Output the [X, Y] coordinate of the center of the cell containing the given text.  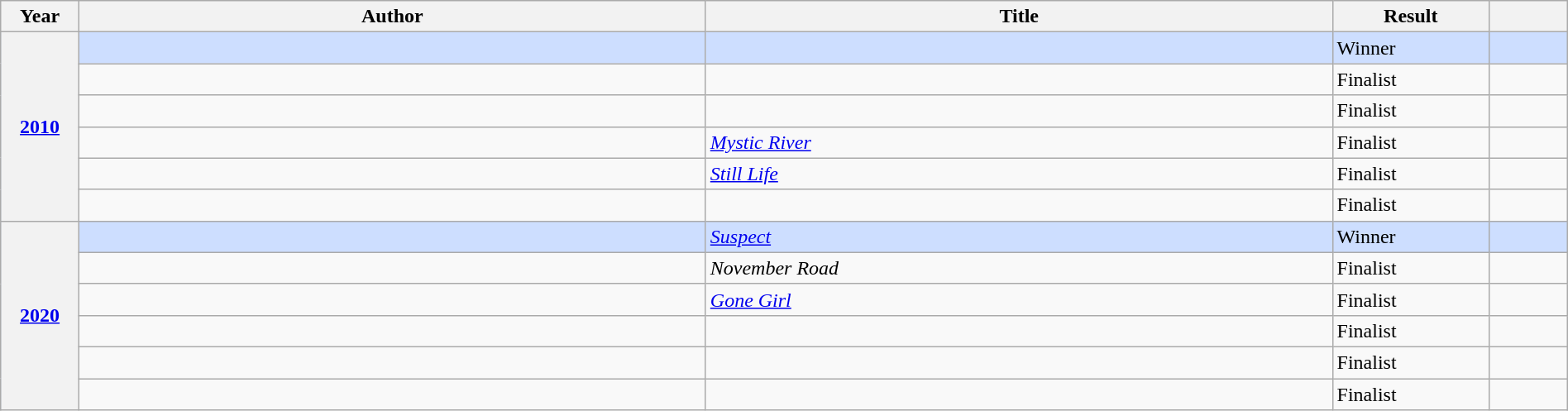
Gone Girl [1019, 299]
November Road [1019, 268]
Mystic River [1019, 142]
2010 [40, 127]
Still Life [1019, 174]
Title [1019, 17]
2020 [40, 315]
Result [1411, 17]
Year [40, 17]
Author [392, 17]
Suspect [1019, 237]
